Pinpoint the cell where the given text exists, returning its (X, Y) midpoint coordinate. 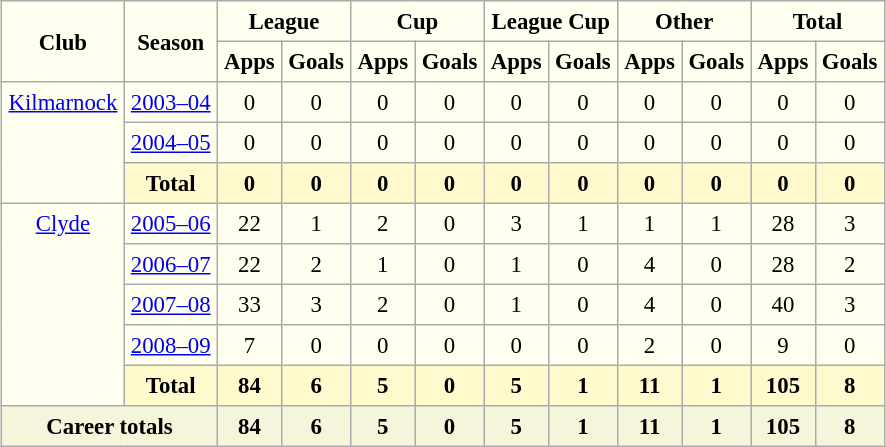
9 (783, 345)
2006–07 (170, 264)
2007–08 (170, 304)
Kilmarnock (63, 143)
Clyde (63, 304)
Cup (418, 21)
Season (170, 42)
League Cup (550, 21)
2005–06 (170, 223)
Career totals (110, 426)
2004–05 (170, 142)
33 (249, 304)
40 (783, 304)
Club (63, 42)
League (284, 21)
2008–09 (170, 345)
Other (684, 21)
2003–04 (170, 102)
7 (249, 345)
